Find where the given text appears and provide that cell's center as (x, y) coordinate. 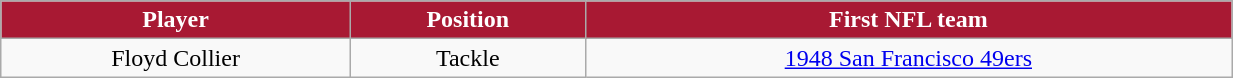
Player (176, 20)
Tackle (468, 58)
Position (468, 20)
Floyd Collier (176, 58)
First NFL team (908, 20)
1948 San Francisco 49ers (908, 58)
